Detect which cell encompasses the target text, then output its (x, y) center coordinate. 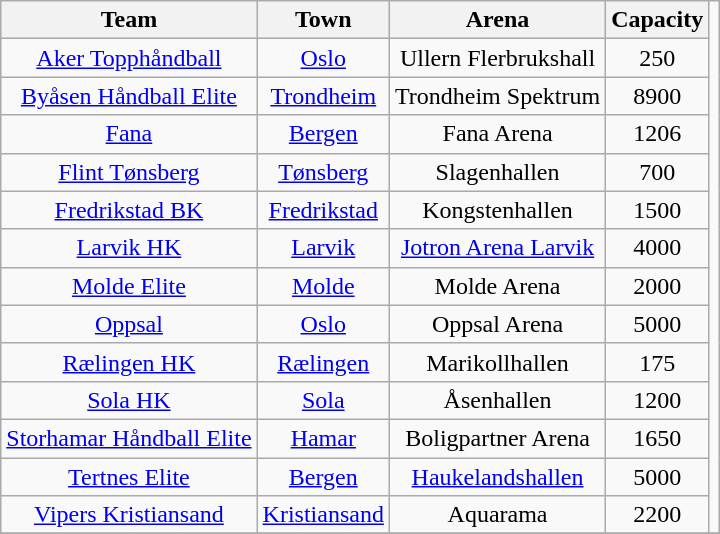
250 (658, 58)
Byåsen Håndball Elite (129, 96)
2200 (658, 515)
Hamar (323, 438)
1206 (658, 134)
Kristiansand (323, 515)
1650 (658, 438)
Aquarama (497, 515)
Slagenhallen (497, 172)
700 (658, 172)
Åsenhallen (497, 400)
Ullern Flerbrukshall (497, 58)
Fana (129, 134)
Aker Topphåndball (129, 58)
Boligpartner Arena (497, 438)
Larvik (323, 248)
Oppsal Arena (497, 324)
Tertnes Elite (129, 477)
Jotron Arena Larvik (497, 248)
Larvik HK (129, 248)
Rælingen (323, 362)
4000 (658, 248)
2000 (658, 286)
Trondheim Spektrum (497, 96)
Rælingen HK (129, 362)
Sola (323, 400)
Fredrikstad (323, 210)
Haukelandshallen (497, 477)
Vipers Kristiansand (129, 515)
Fana Arena (497, 134)
Team (129, 20)
Molde Arena (497, 286)
Trondheim (323, 96)
Capacity (658, 20)
Fredrikstad BK (129, 210)
Molde (323, 286)
Storhamar Håndball Elite (129, 438)
Town (323, 20)
Flint Tønsberg (129, 172)
1200 (658, 400)
Marikollhallen (497, 362)
Kongstenhallen (497, 210)
Oppsal (129, 324)
1500 (658, 210)
Sola HK (129, 400)
8900 (658, 96)
Arena (497, 20)
Molde Elite (129, 286)
Tønsberg (323, 172)
175 (658, 362)
